Determine the (X, Y) coordinate at the center of the cell enclosing the given text.  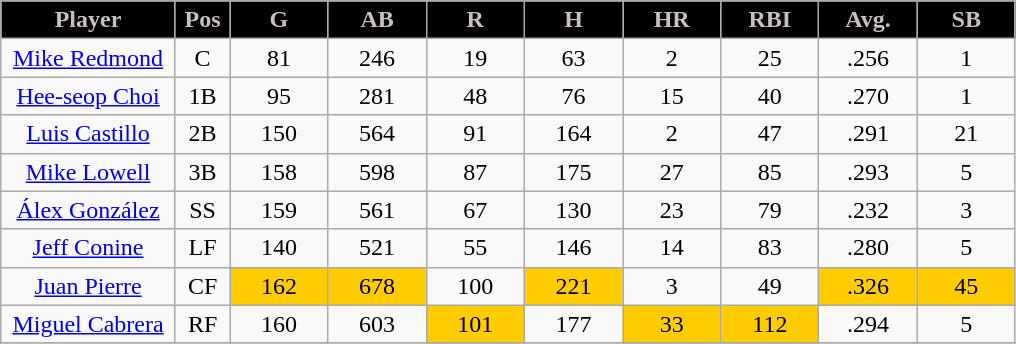
.232 (868, 210)
H (573, 20)
85 (770, 172)
27 (672, 172)
SS (202, 210)
.326 (868, 286)
140 (279, 248)
.294 (868, 324)
48 (475, 96)
Avg. (868, 20)
603 (377, 324)
598 (377, 172)
95 (279, 96)
561 (377, 210)
160 (279, 324)
.291 (868, 134)
CF (202, 286)
81 (279, 58)
177 (573, 324)
49 (770, 286)
76 (573, 96)
158 (279, 172)
159 (279, 210)
246 (377, 58)
1B (202, 96)
Álex González (88, 210)
G (279, 20)
55 (475, 248)
221 (573, 286)
Hee-seop Choi (88, 96)
R (475, 20)
83 (770, 248)
Juan Pierre (88, 286)
87 (475, 172)
100 (475, 286)
LF (202, 248)
Pos (202, 20)
150 (279, 134)
25 (770, 58)
Jeff Conine (88, 248)
564 (377, 134)
19 (475, 58)
Mike Redmond (88, 58)
.270 (868, 96)
175 (573, 172)
79 (770, 210)
.280 (868, 248)
47 (770, 134)
164 (573, 134)
2B (202, 134)
.293 (868, 172)
Player (88, 20)
Luis Castillo (88, 134)
101 (475, 324)
33 (672, 324)
91 (475, 134)
146 (573, 248)
RBI (770, 20)
3B (202, 172)
Miguel Cabrera (88, 324)
C (202, 58)
112 (770, 324)
45 (966, 286)
SB (966, 20)
HR (672, 20)
14 (672, 248)
63 (573, 58)
281 (377, 96)
RF (202, 324)
Mike Lowell (88, 172)
678 (377, 286)
67 (475, 210)
40 (770, 96)
.256 (868, 58)
162 (279, 286)
23 (672, 210)
AB (377, 20)
15 (672, 96)
130 (573, 210)
521 (377, 248)
21 (966, 134)
